For the text-containing cell, return its midpoint in (X, Y) coordinate format. 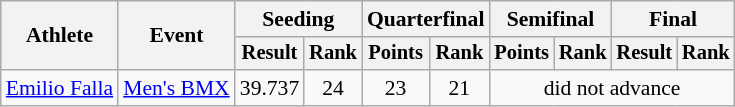
Athlete (60, 36)
21 (459, 88)
Final (672, 19)
39.737 (270, 88)
Emilio Falla (60, 88)
Quarterfinal (426, 19)
Men's BMX (176, 88)
Semifinal (550, 19)
did not advance (612, 88)
24 (333, 88)
Seeding (298, 19)
23 (396, 88)
Event (176, 36)
